For the text-containing cell, return its midpoint in [x, y] coordinate format. 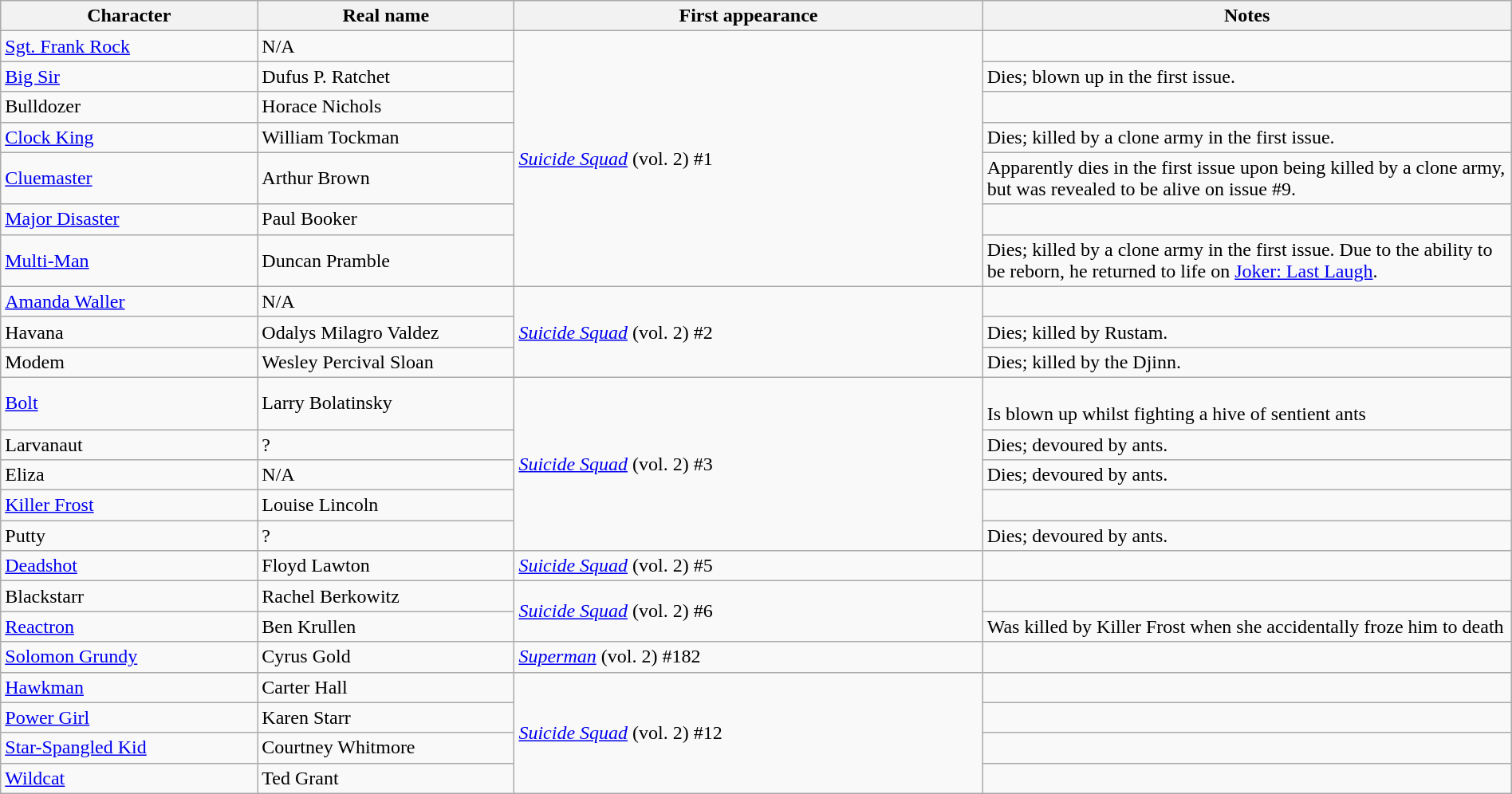
Larvanaut [129, 444]
Cluemaster [129, 179]
First appearance [748, 16]
Suicide Squad (vol. 2) #12 [748, 733]
Hawkman [129, 687]
Notes [1247, 16]
William Tockman [386, 137]
Suicide Squad (vol. 2) #3 [748, 464]
Havana [129, 332]
Sgt. Frank Rock [129, 46]
Ben Krullen [386, 627]
Power Girl [129, 717]
Odalys Milagro Valdez [386, 332]
Larry Bolatinsky [386, 403]
Wildcat [129, 778]
Real name [386, 16]
Solomon Grundy [129, 657]
Character [129, 16]
Suicide Squad (vol. 2) #1 [748, 159]
Ted Grant [386, 778]
Dies; blown up in the first issue. [1247, 77]
Paul Booker [386, 219]
Bulldozer [129, 107]
Reactron [129, 627]
Dies; killed by a clone army in the first issue. [1247, 137]
Courtney Whitmore [386, 748]
Bolt [129, 403]
Cyrus Gold [386, 657]
Suicide Squad (vol. 2) #5 [748, 566]
Horace Nichols [386, 107]
Floyd Lawton [386, 566]
Apparently dies in the first issue upon being killed by a clone army, but was revealed to be alive on issue #9. [1247, 179]
Carter Hall [386, 687]
Putty [129, 536]
Deadshot [129, 566]
Big Sir [129, 77]
Dies; killed by a clone army in the first issue. Due to the ability to be reborn, he returned to life on Joker: Last Laugh. [1247, 260]
Suicide Squad (vol. 2) #2 [748, 332]
Clock King [129, 137]
Major Disaster [129, 219]
Superman (vol. 2) #182 [748, 657]
Modem [129, 362]
Amanda Waller [129, 301]
Was killed by Killer Frost when she accidentally froze him to death [1247, 627]
Dies; killed by the Djinn. [1247, 362]
Blackstarr [129, 596]
Louise Lincoln [386, 505]
Dies; killed by Rustam. [1247, 332]
Arthur Brown [386, 179]
Wesley Percival Sloan [386, 362]
Killer Frost [129, 505]
Eliza [129, 475]
Dufus P. Ratchet [386, 77]
Star-Spangled Kid [129, 748]
Rachel Berkowitz [386, 596]
Suicide Squad (vol. 2) #6 [748, 611]
Duncan Pramble [386, 260]
Is blown up whilst fighting a hive of sentient ants [1247, 403]
Multi-Man [129, 260]
Karen Starr [386, 717]
